Determine the [X, Y] coordinate at the center of the cell enclosing the given text.  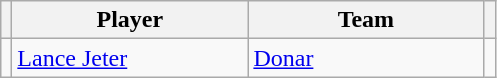
Team [366, 20]
Donar [366, 58]
Lance Jeter [130, 58]
Player [130, 20]
